Locate the cell with the specified text and output its [x, y] center coordinate. 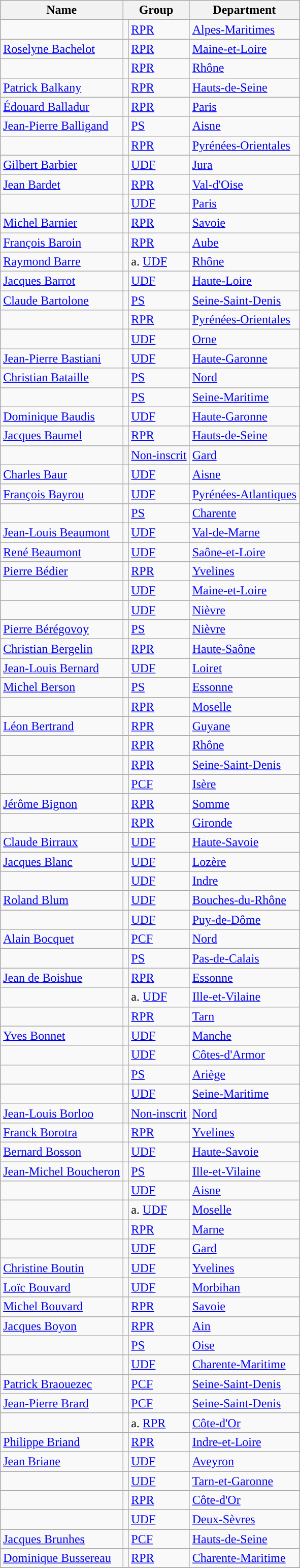
Guyane [244, 726]
Pierre Bérégovoy [62, 629]
Léon Bertrand [62, 726]
Marne [244, 1229]
Val-d'Oise [244, 184]
Bouches-du-Rhône [244, 900]
Jean-Michel Boucheron [62, 1171]
Aube [244, 243]
Name [62, 10]
Aveyron [244, 1461]
Jacques Blanc [62, 862]
Dominique Baudis [62, 416]
Michel Bouvard [62, 1307]
Yves Bonnet [62, 1036]
Puy-de-Dôme [244, 920]
Haute-Saône [244, 649]
Pierre Bédier [62, 571]
René Beaumont [62, 552]
Raymond Barre [62, 262]
Group [156, 10]
Bernard Bosson [62, 1152]
Lozère [244, 862]
Jean Bardet [62, 184]
Jacques Barrot [62, 281]
Dominique Bussereau [62, 1558]
Christian Bataille [62, 378]
Oise [244, 1345]
Patrick Balkany [62, 87]
Édouard Balladur [62, 107]
Jacques Baumel [62, 436]
Jacques Brunhes [62, 1539]
Philippe Briand [62, 1442]
Jean-Pierre Brard [62, 1403]
Gilbert Barbier [62, 165]
Charles Baur [62, 474]
Claude Bartolone [62, 300]
François Bayrou [62, 494]
Charente [244, 513]
Patrick Braouezec [62, 1384]
Michel Berson [62, 687]
Roland Blum [62, 900]
Jean-Pierre Balligand [62, 126]
Franck Borotra [62, 1132]
Isère [244, 784]
Morbihan [244, 1287]
Pyrénées-Atlantiques [244, 494]
Jean Briane [62, 1461]
Jean-Louis Bernard [62, 668]
Christian Bergelin [62, 649]
Jean de Boishue [62, 978]
Côtes-d'Armor [244, 1055]
François Baroin [62, 243]
Christine Boutin [62, 1268]
Jura [244, 165]
Claude Birraux [62, 842]
Manche [244, 1036]
Saône-et-Loire [244, 552]
Loïc Bouvard [62, 1287]
Jacques Boyon [62, 1326]
Michel Barnier [62, 223]
Tarn-et-Garonne [244, 1481]
Alain Bocquet [62, 939]
Alpes-Maritimes [244, 29]
Ariège [244, 1074]
Department [244, 10]
a. RPR [159, 1423]
Pas-de-Calais [244, 958]
Indre [244, 881]
Jean-Pierre Bastiani [62, 358]
Somme [244, 803]
Val-de-Marne [244, 532]
Deux-Sèvres [244, 1520]
Jérôme Bignon [62, 803]
Jean-Louis Beaumont [62, 532]
Haute-Loire [244, 281]
Roselyne Bachelot [62, 49]
Tarn [244, 1016]
Gironde [244, 823]
Ain [244, 1326]
Orne [244, 339]
Jean-Louis Borloo [62, 1113]
Indre-et-Loire [244, 1442]
Loiret [244, 668]
